Return the [x, y] coordinate for the center point of the cell that contains the specified text.  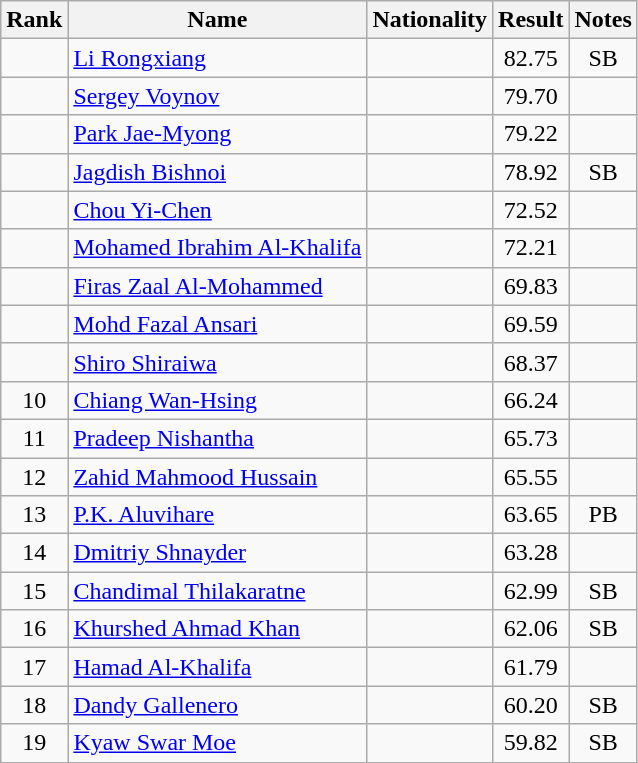
Zahid Mahmood Hussain [218, 477]
78.92 [531, 172]
10 [34, 400]
69.59 [531, 324]
72.21 [531, 248]
PB [603, 515]
12 [34, 477]
Chandimal Thilakaratne [218, 591]
62.99 [531, 591]
Li Rongxiang [218, 58]
59.82 [531, 743]
Nationality [430, 20]
Shiro Shiraiwa [218, 362]
66.24 [531, 400]
Pradeep Nishantha [218, 438]
79.70 [531, 96]
P.K. Aluvihare [218, 515]
82.75 [531, 58]
68.37 [531, 362]
79.22 [531, 134]
61.79 [531, 667]
18 [34, 705]
Chou Yi-Chen [218, 210]
63.65 [531, 515]
72.52 [531, 210]
69.83 [531, 286]
Notes [603, 20]
16 [34, 629]
Mohd Fazal Ansari [218, 324]
Khurshed Ahmad Khan [218, 629]
Jagdish Bishnoi [218, 172]
17 [34, 667]
Result [531, 20]
Sergey Voynov [218, 96]
13 [34, 515]
Firas Zaal Al-Mohammed [218, 286]
65.55 [531, 477]
15 [34, 591]
Kyaw Swar Moe [218, 743]
Chiang Wan-Hsing [218, 400]
62.06 [531, 629]
Name [218, 20]
Mohamed Ibrahim Al-Khalifa [218, 248]
19 [34, 743]
Rank [34, 20]
Hamad Al-Khalifa [218, 667]
Park Jae-Myong [218, 134]
Dandy Gallenero [218, 705]
14 [34, 553]
11 [34, 438]
60.20 [531, 705]
65.73 [531, 438]
63.28 [531, 553]
Dmitriy Shnayder [218, 553]
